For the text-containing cell, return its midpoint in (x, y) coordinate format. 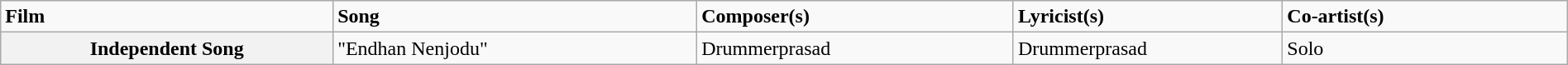
Co-artist(s) (1425, 17)
Solo (1425, 48)
Song (515, 17)
Film (167, 17)
Lyricist(s) (1148, 17)
Composer(s) (855, 17)
Independent Song (167, 48)
"Endhan Nenjodu" (515, 48)
